Return the [X, Y] coordinate for the center point of the cell that contains the specified text.  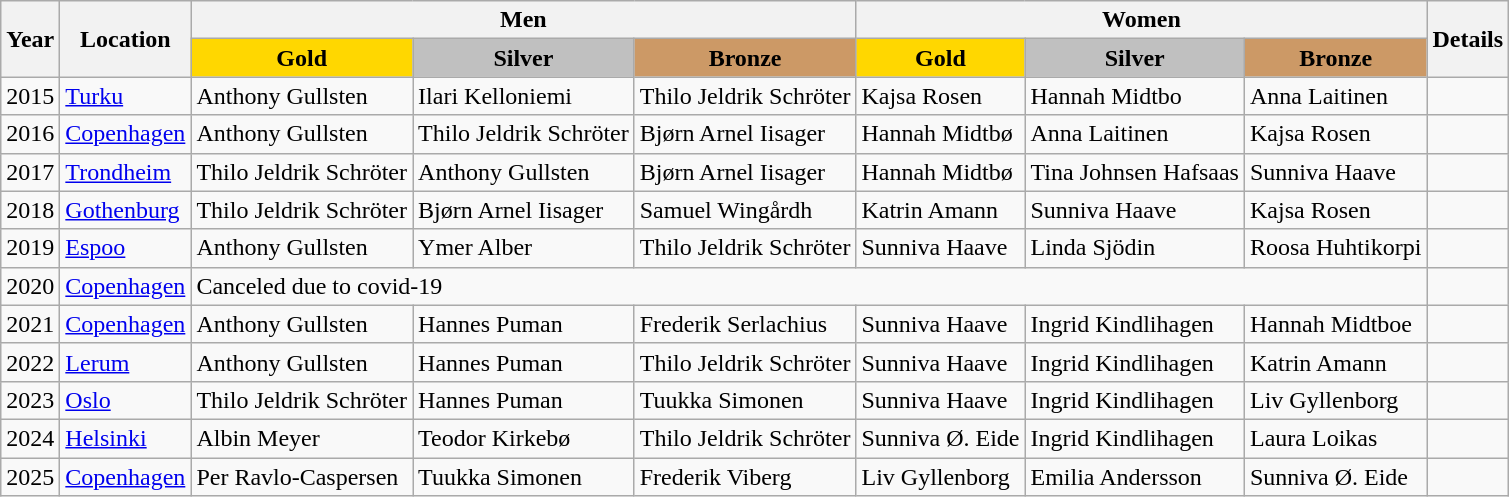
Samuel Wingårdh [745, 210]
Frederik Serlachius [745, 324]
Men [524, 20]
Per Ravlo-Caspersen [302, 477]
Ilari Kelloniemi [524, 96]
2015 [30, 96]
2022 [30, 362]
Linda Sjödin [1134, 248]
Helsinki [126, 438]
Oslo [126, 400]
Year [30, 39]
2020 [30, 286]
Albin Meyer [302, 438]
Lerum [126, 362]
2016 [30, 134]
2018 [30, 210]
Details [1468, 39]
Espoo [126, 248]
Women [1142, 20]
Hannah Midtbo [1134, 96]
Frederik Viberg [745, 477]
Trondheim [126, 172]
2019 [30, 248]
2025 [30, 477]
Laura Loikas [1335, 438]
2021 [30, 324]
Turku [126, 96]
2017 [30, 172]
Roosa Huhtikorpi [1335, 248]
2024 [30, 438]
2023 [30, 400]
Gothenburg [126, 210]
Emilia Andersson [1134, 477]
Location [126, 39]
Hannah Midtboe [1335, 324]
Ymer Alber [524, 248]
Tina Johnsen Hafsaas [1134, 172]
Teodor Kirkebø [524, 438]
Canceled due to covid-19 [809, 286]
